Return the [x, y] coordinate for the center point of the cell that contains the specified text.  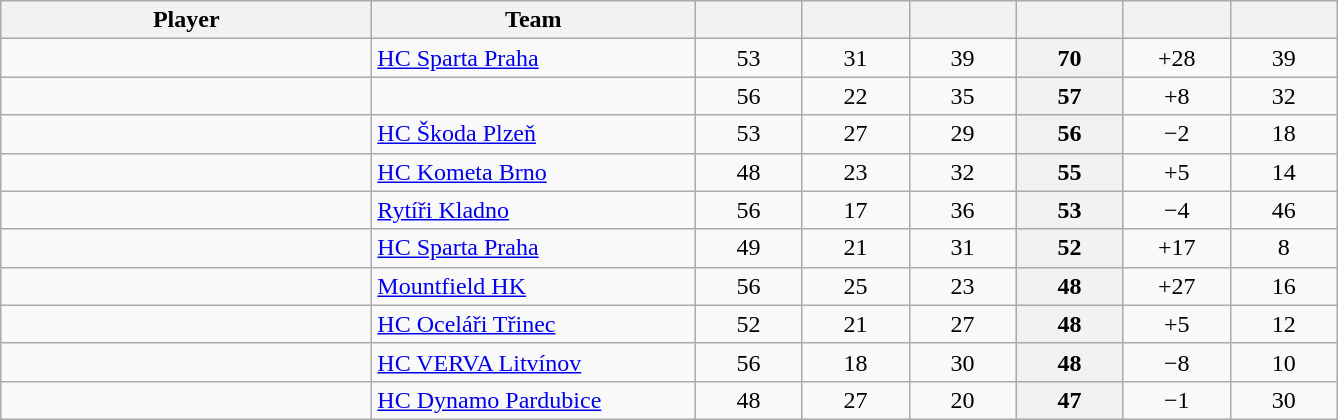
Mountfield HK [534, 286]
49 [748, 248]
10 [1284, 362]
HC Dynamo Pardubice [534, 400]
−2 [1176, 134]
25 [856, 286]
55 [1070, 172]
+8 [1176, 96]
HC VERVA Litvínov [534, 362]
20 [962, 400]
70 [1070, 58]
29 [962, 134]
Player [186, 20]
57 [1070, 96]
HC Škoda Plzeň [534, 134]
Rytíři Kladno [534, 210]
HC Oceláři Třinec [534, 324]
17 [856, 210]
−4 [1176, 210]
12 [1284, 324]
16 [1284, 286]
+27 [1176, 286]
+17 [1176, 248]
HC Kometa Brno [534, 172]
35 [962, 96]
22 [856, 96]
8 [1284, 248]
−8 [1176, 362]
36 [962, 210]
14 [1284, 172]
46 [1284, 210]
Team [534, 20]
+28 [1176, 58]
−1 [1176, 400]
47 [1070, 400]
